Provide the (X, Y) coordinate of the cell's center where the given text is located.  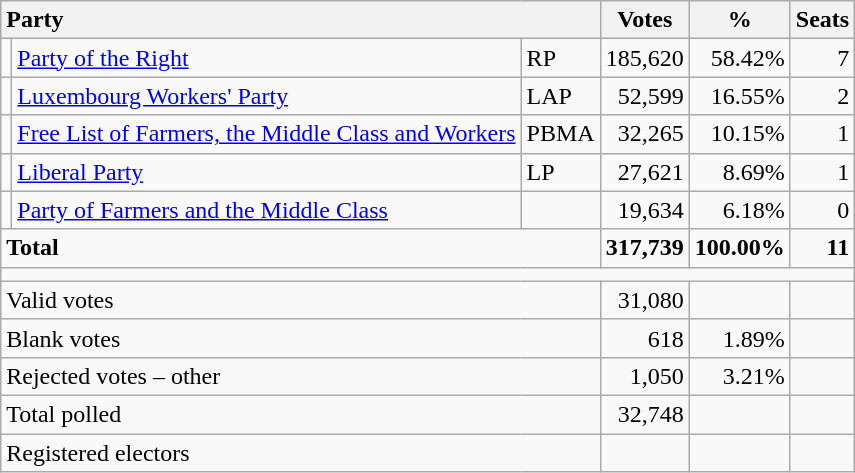
6.18% (740, 210)
PBMA (560, 134)
RP (560, 58)
58.42% (740, 58)
0 (822, 210)
32,748 (644, 414)
LAP (560, 96)
100.00% (740, 248)
7 (822, 58)
Party of Farmers and the Middle Class (266, 210)
31,080 (644, 300)
Liberal Party (266, 172)
Seats (822, 20)
16.55% (740, 96)
Total polled (300, 414)
27,621 (644, 172)
Party (300, 20)
317,739 (644, 248)
Luxembourg Workers' Party (266, 96)
Votes (644, 20)
Free List of Farmers, the Middle Class and Workers (266, 134)
Rejected votes – other (300, 376)
% (740, 20)
Party of the Right (266, 58)
Blank votes (300, 338)
8.69% (740, 172)
19,634 (644, 210)
Valid votes (300, 300)
LP (560, 172)
Total (300, 248)
52,599 (644, 96)
10.15% (740, 134)
3.21% (740, 376)
2 (822, 96)
Registered electors (300, 453)
185,620 (644, 58)
11 (822, 248)
618 (644, 338)
1,050 (644, 376)
32,265 (644, 134)
1.89% (740, 338)
